From the cell containing the given text, extract its center point as (X, Y) coordinate. 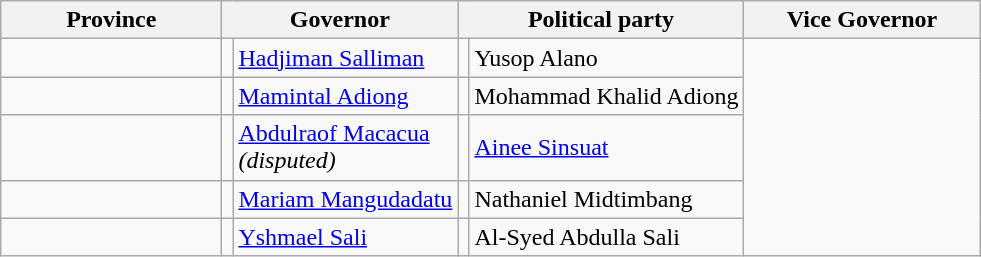
Yshmael Sali (346, 237)
Ainee Sinsuat (606, 148)
Mohammad Khalid Adiong (606, 96)
Al-Syed Abdulla Sali (606, 237)
Province (112, 20)
Governor (340, 20)
Abdulraof Macacua(disputed) (346, 148)
Hadjiman Salliman (346, 58)
Nathaniel Midtimbang (606, 199)
Mamintal Adiong (346, 96)
Yusop Alano (606, 58)
Mariam Mangudadatu (346, 199)
Political party (601, 20)
Vice Governor (862, 20)
